Determine the (X, Y) coordinate at the center of the cell enclosing the given text.  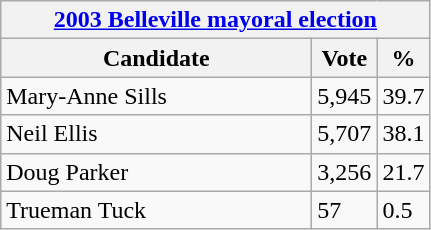
Mary-Anne Sills (156, 96)
Vote (344, 58)
21.7 (404, 172)
57 (344, 210)
3,256 (344, 172)
38.1 (404, 134)
Doug Parker (156, 172)
% (404, 58)
0.5 (404, 210)
5,945 (344, 96)
5,707 (344, 134)
39.7 (404, 96)
Trueman Tuck (156, 210)
Candidate (156, 58)
2003 Belleville mayoral election (216, 20)
Neil Ellis (156, 134)
